Return (x, y) of the center of cell containing provided text 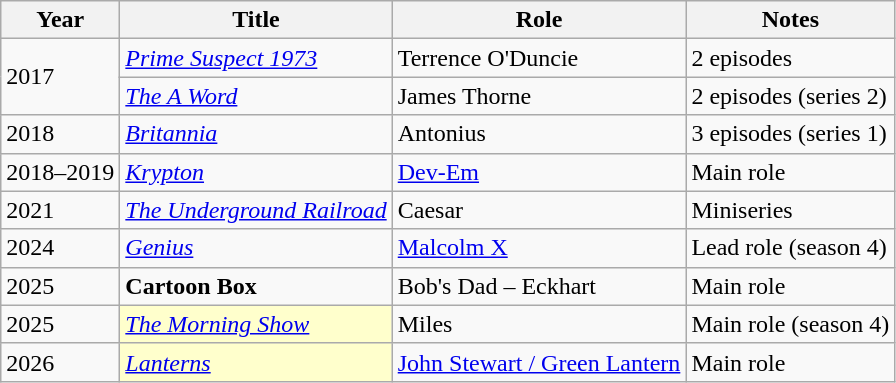
Malcolm X (539, 248)
Cartoon Box (256, 286)
Notes (790, 20)
Genius (256, 248)
Prime Suspect 1973 (256, 58)
2024 (60, 248)
2 episodes (790, 58)
2 episodes (series 2) (790, 96)
Miniseries (790, 210)
Britannia (256, 134)
2017 (60, 77)
Antonius (539, 134)
The Underground Railroad (256, 210)
The Morning Show (256, 324)
2026 (60, 362)
Bob's Dad – Eckhart (539, 286)
Main role (season 4) (790, 324)
Lead role (season 4) (790, 248)
Lanterns (256, 362)
Miles (539, 324)
Year (60, 20)
John Stewart / Green Lantern (539, 362)
2018–2019 (60, 172)
Title (256, 20)
Role (539, 20)
3 episodes (series 1) (790, 134)
Dev-Em (539, 172)
Krypton (256, 172)
2018 (60, 134)
Terrence O'Duncie (539, 58)
Caesar (539, 210)
James Thorne (539, 96)
2021 (60, 210)
The A Word (256, 96)
